Provide the [x, y] coordinate of the cell's center where the given text is located.  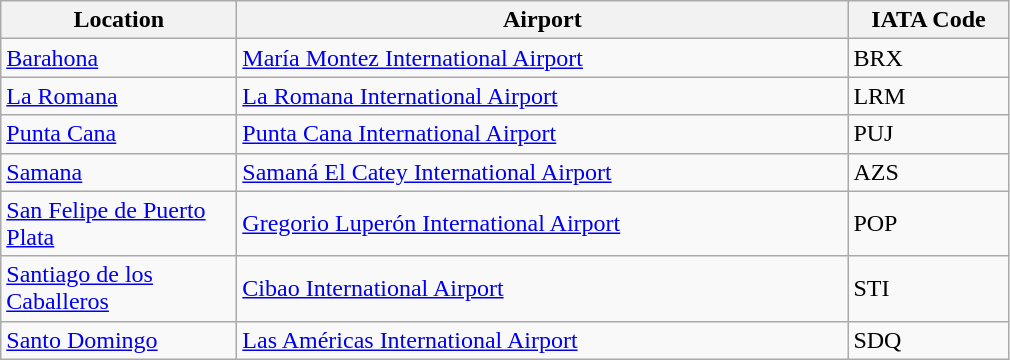
Airport [542, 20]
San Felipe de Puerto Plata [119, 224]
Location [119, 20]
BRX [928, 58]
STI [928, 288]
Las Américas International Airport [542, 340]
AZS [928, 172]
Santiago de los Caballeros [119, 288]
Cibao International Airport [542, 288]
Barahona [119, 58]
Santo Domingo [119, 340]
POP [928, 224]
LRM [928, 96]
Gregorio Luperón International Airport [542, 224]
La Romana [119, 96]
Punta Cana International Airport [542, 134]
Samana [119, 172]
Punta Cana [119, 134]
PUJ [928, 134]
IATA Code [928, 20]
María Montez International Airport [542, 58]
La Romana International Airport [542, 96]
SDQ [928, 340]
Samaná El Catey International Airport [542, 172]
